For the text-containing cell, return its midpoint in (x, y) coordinate format. 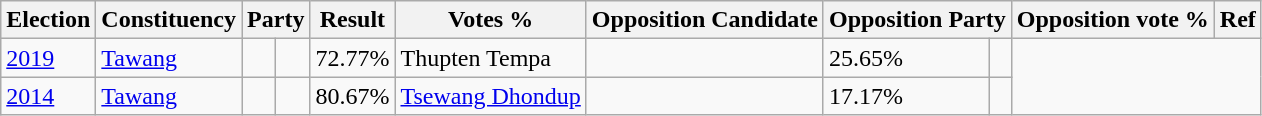
Thupten Tempa (490, 58)
Opposition Candidate (704, 20)
Tsewang Dhondup (490, 96)
25.65% (906, 58)
2014 (48, 96)
Opposition vote % (1112, 20)
17.17% (906, 96)
Ref (1238, 20)
Votes % (490, 20)
Result (352, 20)
Party (276, 20)
2019 (48, 58)
72.77% (352, 58)
Opposition Party (917, 20)
80.67% (352, 96)
Election (48, 20)
Constituency (169, 20)
